Search for the cell housing the specified text and yield its (X, Y) center coordinate. 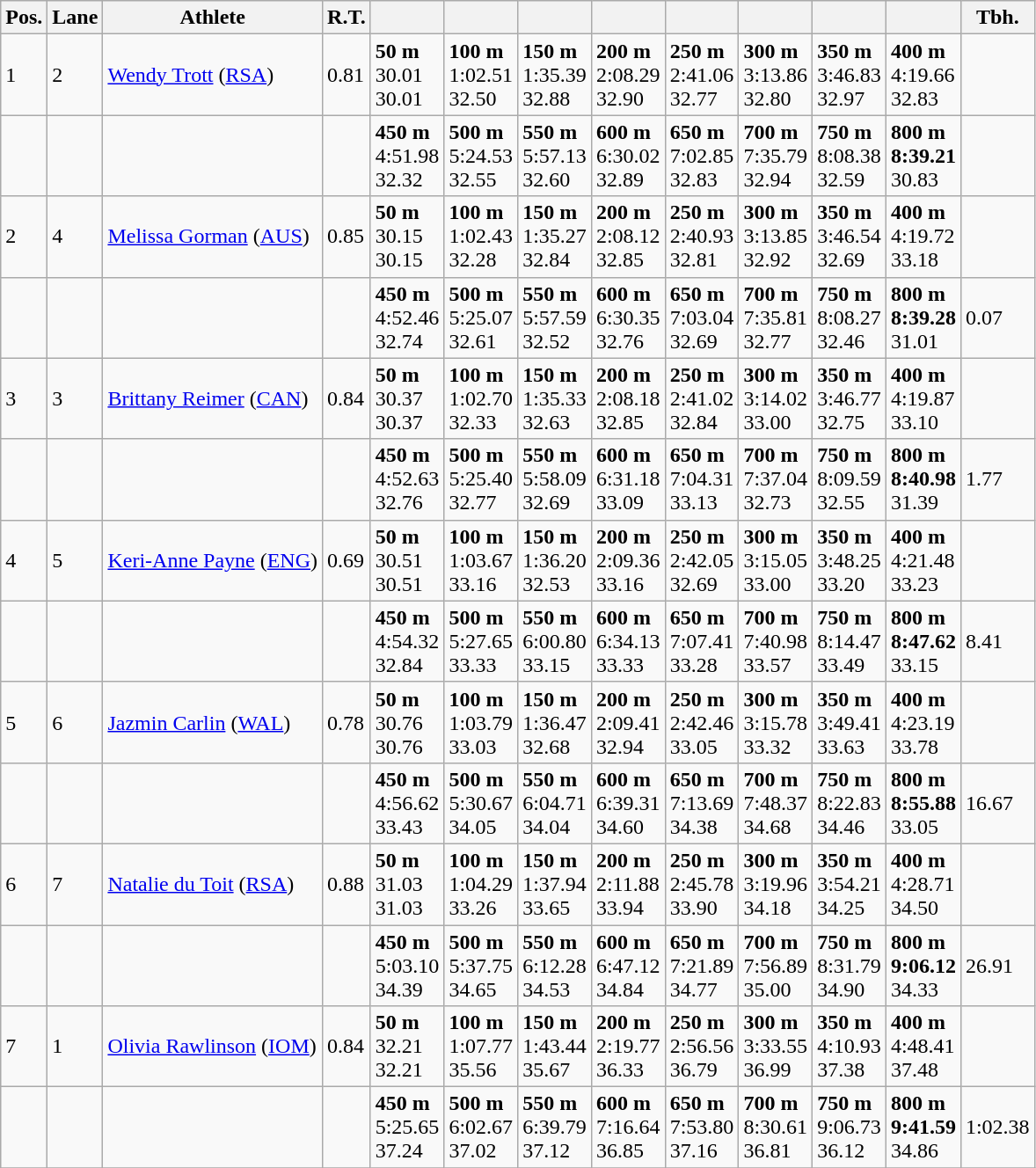
500 m5:27.6533.33 (481, 641)
400 m4:23.1933.78 (923, 722)
Pos. (25, 18)
400 m4:19.6632.83 (923, 75)
0.81 (347, 75)
0.07 (997, 318)
700 m7:35.8132.77 (776, 318)
200 m2:09.4132.94 (628, 722)
8.41 (997, 641)
450 m5:25.6537.24 (407, 1128)
50 m30.7630.76 (407, 722)
50 m30.0130.01 (407, 75)
100 m1:03.6733.16 (481, 560)
150 m1:35.3332.63 (555, 398)
150 m1:35.3932.88 (555, 75)
250 m2:41.0232.84 (702, 398)
750 m9:06.7336.12 (850, 1128)
500 m5:25.4032.77 (481, 479)
600 m7:16.6436.85 (628, 1128)
750 m8:14.4733.49 (850, 641)
250 m2:41.0632.77 (702, 75)
450 m4:56.6233.43 (407, 803)
750 m8:22.8334.46 (850, 803)
100 m1:02.7032.33 (481, 398)
550 m6:12.2834.53 (555, 966)
400 m4:28.7134.50 (923, 884)
50 m30.3730.37 (407, 398)
800 m8:40.9831.39 (923, 479)
650 m7:04.3133.13 (702, 479)
100 m1:02.5132.50 (481, 75)
Athlete (213, 18)
350 m3:54.2134.25 (850, 884)
700 m7:35.7932.94 (776, 156)
400 m4:48.4137.48 (923, 1047)
500 m6:02.6737.02 (481, 1128)
450 m4:54.3232.84 (407, 641)
800 m9:06.1234.33 (923, 966)
Tbh. (997, 18)
800 m9:41.5934.86 (923, 1128)
150 m1:35.2732.84 (555, 237)
16.67 (997, 803)
400 m4:19.8733.10 (923, 398)
600 m6:39.3134.60 (628, 803)
Natalie du Toit (RSA) (213, 884)
250 m2:42.4633.05 (702, 722)
200 m2:11.8833.94 (628, 884)
300 m3:13.8532.92 (776, 237)
700 m8:30.6136.81 (776, 1128)
Olivia Rawlinson (IOM) (213, 1047)
400 m4:19.7233.18 (923, 237)
500 m5:24.5332.55 (481, 156)
0.85 (347, 237)
300 m3:33.5536.99 (776, 1047)
400 m4:21.4833.23 (923, 560)
650 m7:13.6934.38 (702, 803)
300 m3:13.8632.80 (776, 75)
650 m7:03.0432.69 (702, 318)
750 m8:08.3832.59 (850, 156)
450 m4:51.9832.32 (407, 156)
650 m7:07.4133.28 (702, 641)
500 m5:25.0732.61 (481, 318)
250 m2:45.7833.90 (702, 884)
250 m2:42.0532.69 (702, 560)
600 m6:47.1234.84 (628, 966)
1:02.38 (997, 1128)
0.69 (347, 560)
550 m6:39.7937.12 (555, 1128)
26.91 (997, 966)
150 m1:36.2032.53 (555, 560)
50 m32.2132.21 (407, 1047)
450 m5:03.1034.39 (407, 966)
700 m7:40.9833.57 (776, 641)
700 m7:56.8935.00 (776, 966)
50 m30.5130.51 (407, 560)
600 m6:30.0232.89 (628, 156)
350 m4:10.9337.38 (850, 1047)
200 m2:09.3633.16 (628, 560)
800 m8:39.2130.83 (923, 156)
800 m8:55.8833.05 (923, 803)
450 m4:52.4632.74 (407, 318)
150 m1:36.4732.68 (555, 722)
150 m1:37.9433.65 (555, 884)
R.T. (347, 18)
650 m7:53.8037.16 (702, 1128)
Melissa Gorman (AUS) (213, 237)
Wendy Trott (RSA) (213, 75)
300 m3:15.0533.00 (776, 560)
600 m6:31.1833.09 (628, 479)
550 m6:00.8033.15 (555, 641)
500 m5:30.6734.05 (481, 803)
550 m5:57.5932.52 (555, 318)
200 m2:19.7736.33 (628, 1047)
100 m1:04.2933.26 (481, 884)
0.78 (347, 722)
250 m2:56.5636.79 (702, 1047)
250 m2:40.9332.81 (702, 237)
300 m3:14.0233.00 (776, 398)
750 m8:09.5932.55 (850, 479)
50 m30.1530.15 (407, 237)
300 m3:15.7833.32 (776, 722)
0.88 (347, 884)
Jazmin Carlin (WAL) (213, 722)
700 m7:37.0432.73 (776, 479)
350 m3:48.2533.20 (850, 560)
800 m8:39.2831.01 (923, 318)
800 m8:47.6233.15 (923, 641)
550 m5:57.1332.60 (555, 156)
500 m5:37.7534.65 (481, 966)
100 m1:02.4332.28 (481, 237)
200 m2:08.1232.85 (628, 237)
300 m3:19.9634.18 (776, 884)
100 m1:07.7735.56 (481, 1047)
1.77 (997, 479)
600 m6:30.3532.76 (628, 318)
Lane (76, 18)
550 m6:04.7134.04 (555, 803)
750 m8:08.2732.46 (850, 318)
200 m2:08.1832.85 (628, 398)
200 m2:08.2932.90 (628, 75)
150 m1:43.4435.67 (555, 1047)
550 m5:58.0932.69 (555, 479)
350 m3:46.5432.69 (850, 237)
350 m3:46.7732.75 (850, 398)
Keri-Anne Payne (ENG) (213, 560)
750 m8:31.7934.90 (850, 966)
700 m7:48.3734.68 (776, 803)
650 m7:21.8934.77 (702, 966)
50 m31.0331.03 (407, 884)
450 m4:52.6332.76 (407, 479)
350 m3:46.8332.97 (850, 75)
600 m6:34.1333.33 (628, 641)
650 m7:02.8532.83 (702, 156)
Brittany Reimer (CAN) (213, 398)
350 m3:49.4133.63 (850, 722)
100 m1:03.7933.03 (481, 722)
